Output the (X, Y) coordinate of the center of the cell containing the given text.  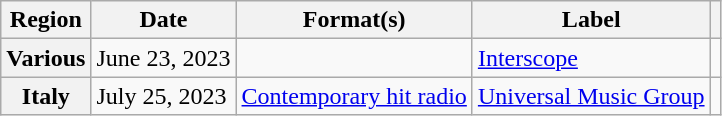
Universal Music Group (591, 96)
Contemporary hit radio (354, 96)
Italy (46, 96)
Label (591, 20)
June 23, 2023 (164, 58)
Format(s) (354, 20)
Region (46, 20)
July 25, 2023 (164, 96)
Interscope (591, 58)
Various (46, 58)
Date (164, 20)
